Determine the (x, y) coordinate at the center of the cell enclosing the given text.  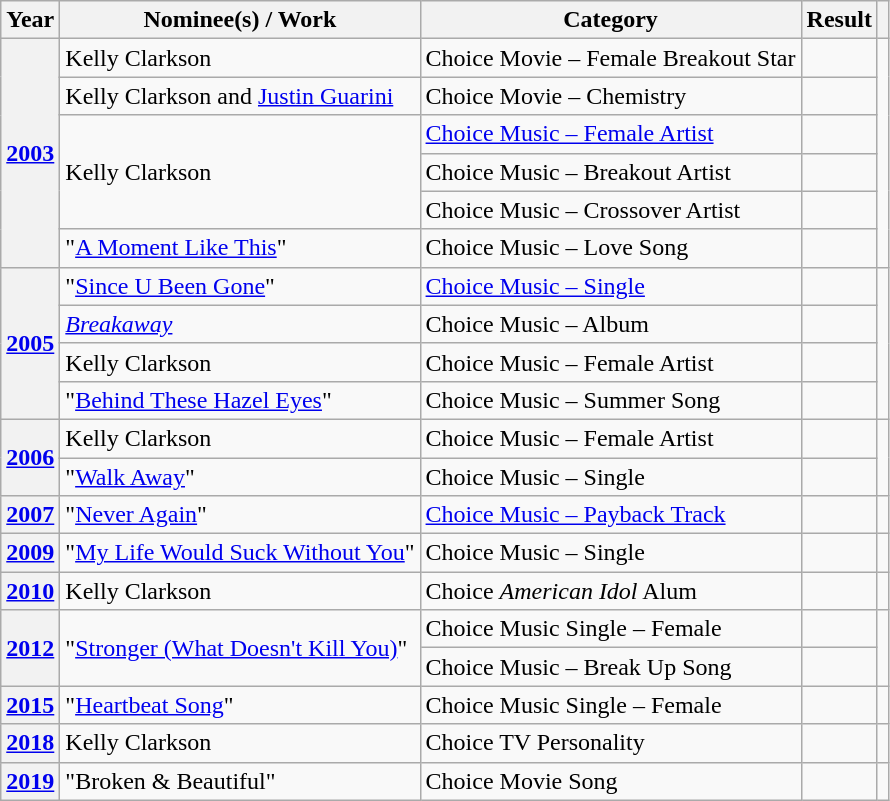
Choice Music – Crossover Artist (610, 210)
Choice Music – Love Song (610, 248)
Choice TV Personality (610, 743)
Choice Music – Album (610, 324)
Category (610, 20)
Nominee(s) / Work (240, 20)
2018 (30, 743)
2009 (30, 553)
Choice Movie Song (610, 781)
Choice Music – Breakout Artist (610, 172)
"Walk Away" (240, 477)
"Since U Been Gone" (240, 286)
"Stronger (What Doesn't Kill You)" (240, 648)
2010 (30, 591)
"Never Again" (240, 515)
Choice Music – Break Up Song (610, 667)
Choice American Idol Alum (610, 591)
2007 (30, 515)
"Broken & Beautiful" (240, 781)
2006 (30, 457)
2015 (30, 705)
Kelly Clarkson and Justin Guarini (240, 96)
2019 (30, 781)
"Heartbeat Song" (240, 705)
"My Life Would Suck Without You" (240, 553)
Choice Music – Payback Track (610, 515)
Choice Movie – Female Breakout Star (610, 58)
Choice Music – Summer Song (610, 400)
2003 (30, 153)
"Behind These Hazel Eyes" (240, 400)
Result (839, 20)
Choice Movie – Chemistry (610, 96)
2005 (30, 343)
"A Moment Like This" (240, 248)
Year (30, 20)
Breakaway (240, 324)
2012 (30, 648)
